Pinpoint the cell where the given text exists, returning its (x, y) midpoint coordinate. 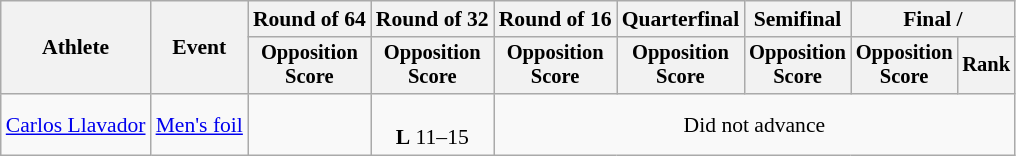
Quarterfinal (681, 19)
Did not advance (754, 124)
Event (200, 48)
Round of 16 (556, 19)
Round of 64 (310, 19)
Final / (933, 19)
Semifinal (798, 19)
Athlete (76, 48)
Rank (986, 66)
L 11–15 (432, 124)
Men's foil (200, 124)
Round of 32 (432, 19)
Carlos Llavador (76, 124)
